Identify which cell holds the provided text, then report its [x, y] central coordinate. 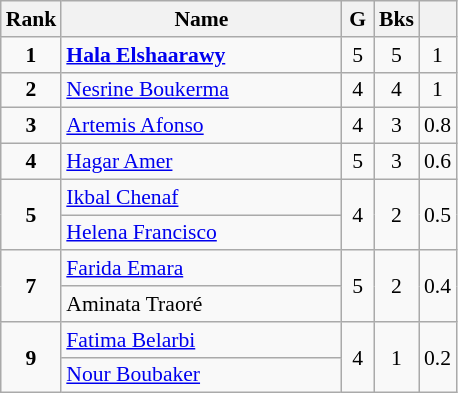
Artemis Afonso [201, 126]
Nour Boubaker [201, 375]
Rank [32, 19]
Helena Francisco [201, 233]
Fatima Belarbi [201, 340]
0.2 [438, 358]
0.5 [438, 214]
0.8 [438, 126]
Ikbal Chenaf [201, 197]
Hala Elshaarawy [201, 55]
Aminata Traoré [201, 304]
Bks [396, 19]
0.6 [438, 162]
Hagar Amer [201, 162]
9 [32, 358]
Nesrine Boukerma [201, 90]
Name [201, 19]
0.4 [438, 286]
Farida Emara [201, 269]
G [358, 19]
7 [32, 286]
